Return [X, Y] of the center of cell containing provided text 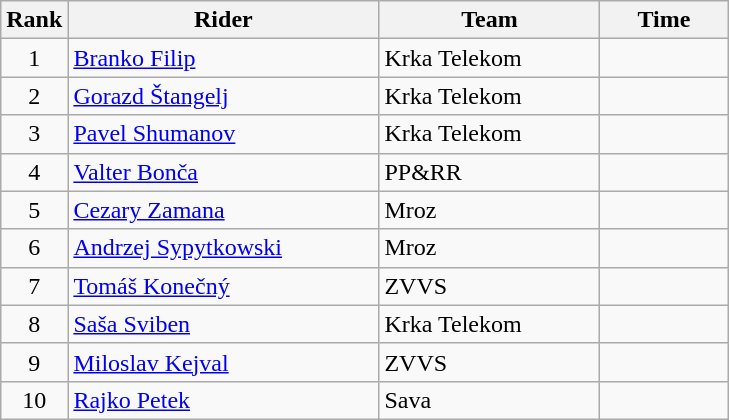
Tomáš Konečný [224, 286]
1 [34, 58]
Team [490, 20]
6 [34, 248]
PP&RR [490, 172]
Rider [224, 20]
2 [34, 96]
Time [664, 20]
10 [34, 400]
7 [34, 286]
Cezary Zamana [224, 210]
3 [34, 134]
9 [34, 362]
Rank [34, 20]
Andrzej Sypytkowski [224, 248]
8 [34, 324]
Branko Filip [224, 58]
5 [34, 210]
Miloslav Kejval [224, 362]
Valter Bonča [224, 172]
Rajko Petek [224, 400]
Sava [490, 400]
Gorazd Štangelj [224, 96]
Pavel Shumanov [224, 134]
4 [34, 172]
Saša Sviben [224, 324]
